Search for the cell housing the specified text and yield its (X, Y) center coordinate. 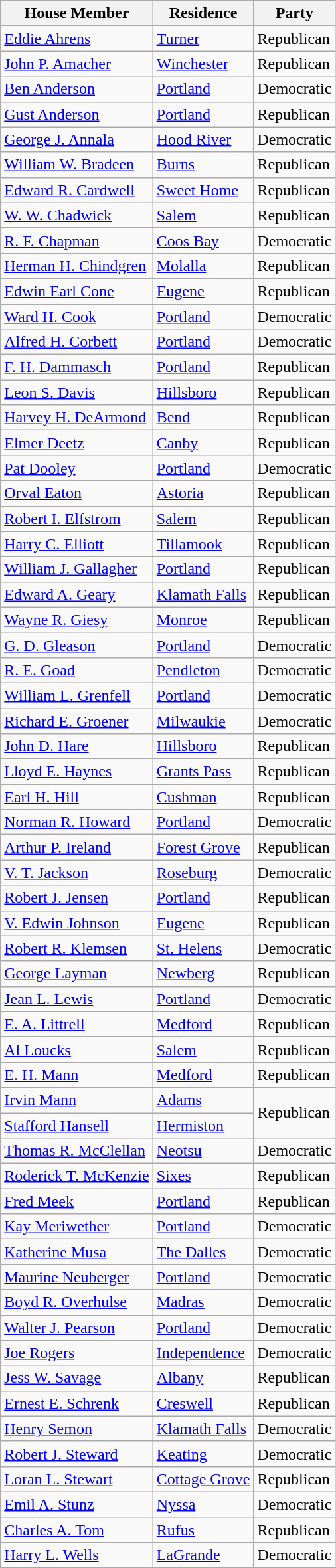
Edward R. Cardwell (77, 190)
Rufus (203, 1529)
Henry Semon (77, 1429)
Milwaukie (203, 721)
Monroe (203, 620)
Fred Meek (77, 1201)
Orval Eaton (77, 493)
W. W. Chadwick (77, 215)
John P. Amacher (77, 64)
Robert J. Steward (77, 1454)
F. H. Dammasch (77, 367)
Nyssa (203, 1504)
Harry L. Wells (77, 1555)
Ward H. Cook (77, 317)
Leon S. Davis (77, 392)
V. Edwin Johnson (77, 923)
Pendleton (203, 670)
Madras (203, 1302)
Kay Meriwether (77, 1227)
Turner (203, 39)
Roseburg (203, 873)
Grants Pass (203, 772)
St. Helens (203, 948)
Herman H. Chindgren (77, 266)
George J. Annala (77, 139)
Irvin Mann (77, 1100)
Joe Rogers (77, 1353)
Canby (203, 443)
Hood River (203, 139)
Albany (203, 1378)
Keating (203, 1454)
R. F. Chapman (77, 240)
Thomas R. McClellan (77, 1151)
Richard E. Groener (77, 721)
Elmer Deetz (77, 443)
Cushman (203, 797)
Robert I. Elfstrom (77, 519)
V. T. Jackson (77, 873)
R. E. Goad (77, 670)
LaGrande (203, 1555)
Robert R. Klemsen (77, 948)
E. A. Littrell (77, 1024)
Astoria (203, 493)
Roderick T. McKenzie (77, 1176)
Norman R. Howard (77, 822)
Eddie Ahrens (77, 39)
Sixes (203, 1176)
Burns (203, 165)
G. D. Gleason (77, 645)
Creswell (203, 1403)
Lloyd E. Haynes (77, 772)
The Dalles (203, 1252)
Jean L. Lewis (77, 999)
George Layman (77, 974)
Bend (203, 418)
Katherine Musa (77, 1252)
Tillamook (203, 544)
Adams (203, 1100)
Party (295, 13)
Residence (203, 13)
Cottage Grove (203, 1479)
William W. Bradeen (77, 165)
E. H. Mann (77, 1075)
Harvey H. DeArmond (77, 418)
Arthur P. Ireland (77, 847)
Winchester (203, 64)
Harry C. Elliott (77, 544)
House Member (77, 13)
Edwin Earl Cone (77, 291)
Ben Anderson (77, 89)
Jess W. Savage (77, 1378)
Alfred H. Corbett (77, 342)
Neotsu (203, 1151)
Al Loucks (77, 1049)
Hermiston (203, 1126)
Maurine Neuberger (77, 1277)
Ernest E. Schrenk (77, 1403)
Walter J. Pearson (77, 1328)
Emil A. Stunz (77, 1504)
Molalla (203, 266)
Boyd R. Overhulse (77, 1302)
Sweet Home (203, 190)
Edward A. Geary (77, 594)
Robert J. Jensen (77, 898)
William J. Gallagher (77, 569)
Wayne R. Giesy (77, 620)
Coos Bay (203, 240)
Pat Dooley (77, 468)
Newberg (203, 974)
Forest Grove (203, 847)
Stafford Hansell (77, 1126)
Independence (203, 1353)
John D. Hare (77, 746)
Charles A. Tom (77, 1529)
William L. Grenfell (77, 695)
Gust Anderson (77, 114)
Earl H. Hill (77, 797)
Loran L. Stewart (77, 1479)
